Extract the (x, y) coordinate from the center of the cell holding the provided text.  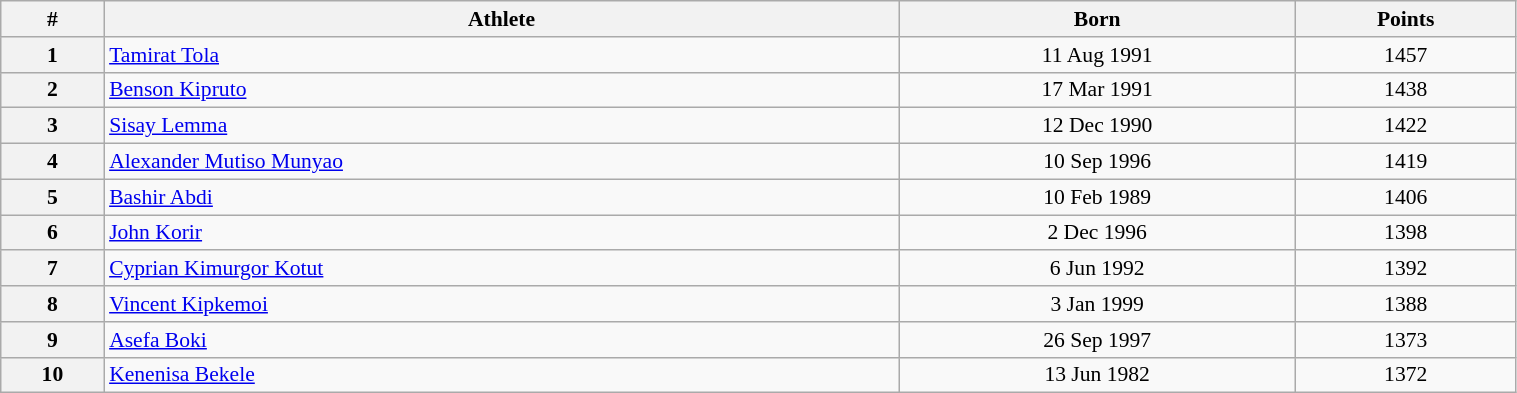
6 (52, 233)
10 (52, 375)
Bashir Abdi (502, 197)
John Korir (502, 233)
1419 (1406, 162)
3 (52, 126)
Athlete (502, 19)
3 Jan 1999 (1097, 304)
1 (52, 55)
8 (52, 304)
5 (52, 197)
1398 (1406, 233)
1373 (1406, 340)
6 Jun 1992 (1097, 269)
Points (1406, 19)
Sisay Lemma (502, 126)
# (52, 19)
4 (52, 162)
1392 (1406, 269)
26 Sep 1997 (1097, 340)
11 Aug 1991 (1097, 55)
2 Dec 1996 (1097, 233)
1438 (1406, 90)
Asefa Boki (502, 340)
7 (52, 269)
12 Dec 1990 (1097, 126)
Born (1097, 19)
9 (52, 340)
10 Feb 1989 (1097, 197)
Alexander Mutiso Munyao (502, 162)
2 (52, 90)
10 Sep 1996 (1097, 162)
1372 (1406, 375)
17 Mar 1991 (1097, 90)
1457 (1406, 55)
Benson Kipruto (502, 90)
Kenenisa Bekele (502, 375)
1422 (1406, 126)
Tamirat Tola (502, 55)
Vincent Kipkemoi (502, 304)
1388 (1406, 304)
13 Jun 1982 (1097, 375)
Cyprian Kimurgor Kotut (502, 269)
1406 (1406, 197)
